Search for the cell housing the specified text and yield its [x, y] center coordinate. 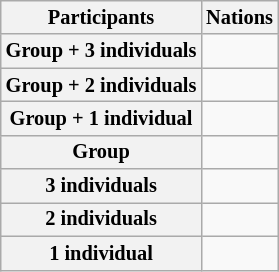
Nations [240, 17]
Group + 1 individual [102, 118]
3 individuals [102, 186]
1 individual [102, 253]
Participants [102, 17]
Group [102, 152]
Group + 2 individuals [102, 85]
2 individuals [102, 219]
Group + 3 individuals [102, 51]
